Detect which cell encompasses the target text, then output its (x, y) center coordinate. 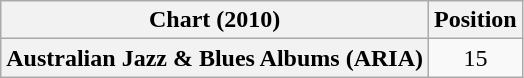
Position (476, 20)
Chart (2010) (215, 20)
15 (476, 58)
Australian Jazz & Blues Albums (ARIA) (215, 58)
